Pinpoint the cell where the given text exists, returning its [X, Y] midpoint coordinate. 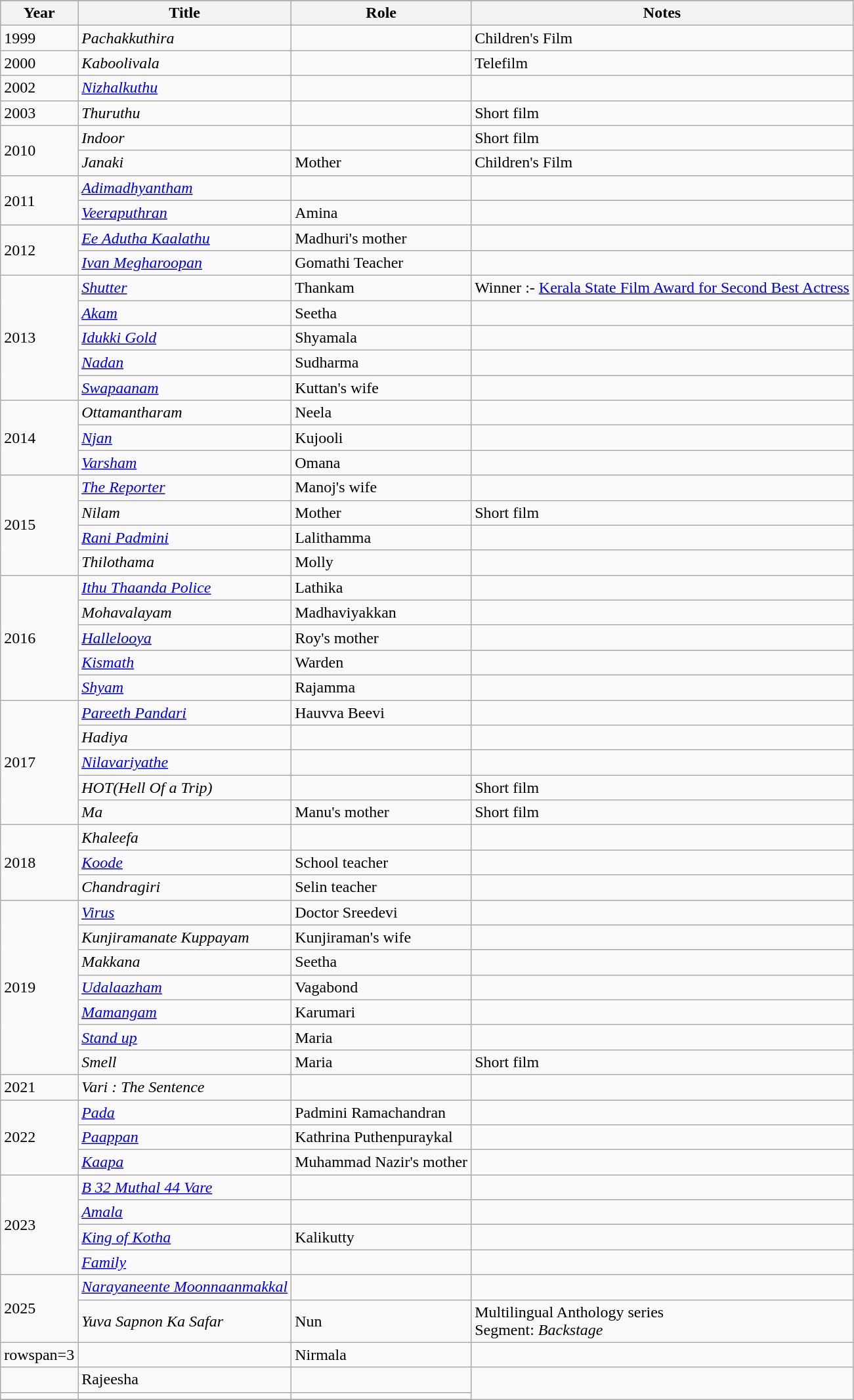
Vari : The Sentence [185, 1087]
Ee Adutha Kaalathu [185, 238]
Nilam [185, 513]
2017 [39, 762]
Muhammad Nazir's mother [381, 1162]
Mamangam [185, 1012]
Koode [185, 862]
Telefilm [662, 63]
2015 [39, 525]
Yuva Sapnon Ka Safar [185, 1321]
Gomathi Teacher [381, 263]
Ivan Megharoopan [185, 263]
Shyam [185, 687]
Vagabond [381, 987]
Kunjiraman's wife [381, 937]
Lalithamma [381, 538]
rowspan=3 [39, 1355]
2021 [39, 1087]
Thilothama [185, 562]
2010 [39, 150]
2013 [39, 337]
Pada [185, 1113]
Rani Padmini [185, 538]
Nadan [185, 363]
2023 [39, 1225]
Nizhalkuthu [185, 88]
Virus [185, 912]
Pachakkuthira [185, 38]
Rajeesha [185, 1380]
Idukki Gold [185, 338]
Smell [185, 1062]
Winner :- Kerala State Film Award for Second Best Actress [662, 287]
1999 [39, 38]
Mohavalayam [185, 612]
Thuruthu [185, 113]
Amala [185, 1212]
Udalaazham [185, 987]
Adimadhyantham [185, 188]
Njan [185, 438]
Nilavariyathe [185, 763]
2000 [39, 63]
Swapaanam [185, 388]
Amina [381, 213]
Roy's mother [381, 637]
Shutter [185, 287]
Lathika [381, 587]
Selin teacher [381, 887]
Kaboolivala [185, 63]
Indoor [185, 138]
2025 [39, 1309]
Omana [381, 463]
Nun [381, 1321]
Karumari [381, 1012]
Kathrina Puthenpuraykal [381, 1137]
Varsham [185, 463]
School teacher [381, 862]
B 32 Muthal 44 Vare [185, 1187]
Veeraputhran [185, 213]
Shyamala [381, 338]
Ottamantharam [185, 413]
2014 [39, 438]
Warden [381, 662]
2003 [39, 113]
Akam [185, 313]
Hallelooya [185, 637]
HOT(Hell Of a Trip) [185, 788]
Manoj's wife [381, 488]
Makkana [185, 962]
2011 [39, 200]
Title [185, 13]
Nirmala [381, 1355]
The Reporter [185, 488]
Ithu Thaanda Police [185, 587]
Notes [662, 13]
2012 [39, 250]
Chandragiri [185, 887]
Rajamma [381, 687]
Sudharma [381, 363]
Family [185, 1262]
Ma [185, 813]
Doctor Sreedevi [381, 912]
Khaleefa [185, 838]
2002 [39, 88]
Madhaviyakkan [381, 612]
2019 [39, 987]
2022 [39, 1137]
Kunjiramanate Kuppayam [185, 937]
Hadiya [185, 738]
Kuttan's wife [381, 388]
Janaki [185, 163]
2018 [39, 862]
Manu's mother [381, 813]
Thankam [381, 287]
Madhuri's mother [381, 238]
Year [39, 13]
Padmini Ramachandran [381, 1113]
Multilingual Anthology seriesSegment: Backstage [662, 1321]
Kismath [185, 662]
Pareeth Pandari [185, 712]
Kujooli [381, 438]
Kaapa [185, 1162]
Kalikutty [381, 1237]
2016 [39, 637]
Narayaneente Moonnaanmakkal [185, 1287]
Neela [381, 413]
Stand up [185, 1037]
Role [381, 13]
Paappan [185, 1137]
Hauvva Beevi [381, 712]
King of Kotha [185, 1237]
Molly [381, 562]
